Scan for the cell matching the given text and deliver its [X, Y] coordinate at center. 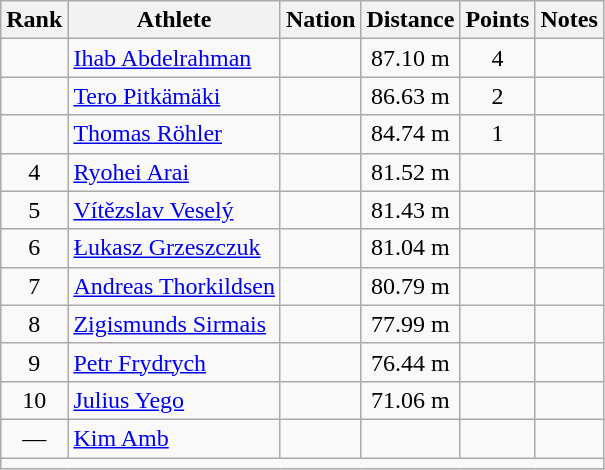
80.79 m [410, 286]
81.52 m [410, 172]
Nation [320, 20]
Athlete [174, 20]
Thomas Röhler [174, 134]
76.44 m [410, 362]
81.43 m [410, 210]
Łukasz Grzeszczuk [174, 248]
9 [34, 362]
10 [34, 400]
Notes [569, 20]
87.10 m [410, 58]
6 [34, 248]
5 [34, 210]
Ihab Abdelrahman [174, 58]
86.63 m [410, 96]
Rank [34, 20]
Distance [410, 20]
1 [498, 134]
Points [498, 20]
8 [34, 324]
Vítězslav Veselý [174, 210]
Andreas Thorkildsen [174, 286]
Petr Frydrych [174, 362]
Tero Pitkämäki [174, 96]
Kim Amb [174, 438]
— [34, 438]
Zigismunds Sirmais [174, 324]
Ryohei Arai [174, 172]
71.06 m [410, 400]
81.04 m [410, 248]
Julius Yego [174, 400]
7 [34, 286]
84.74 m [410, 134]
2 [498, 96]
77.99 m [410, 324]
